Locate the cell with the specified text and output its [x, y] center coordinate. 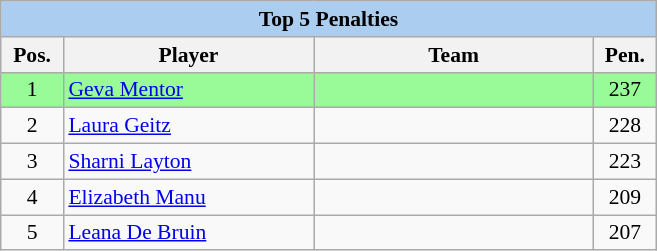
Pos. [32, 55]
207 [626, 233]
209 [626, 197]
Elizabeth Manu [188, 197]
Team [454, 55]
5 [32, 233]
Laura Geitz [188, 126]
Player [188, 55]
228 [626, 126]
4 [32, 197]
Geva Mentor [188, 90]
Leana De Bruin [188, 233]
Sharni Layton [188, 162]
3 [32, 162]
Pen. [626, 55]
237 [626, 90]
2 [32, 126]
1 [32, 90]
Top 5 Penalties [329, 19]
223 [626, 162]
